Find where the given text appears and provide that cell's center as [x, y] coordinate. 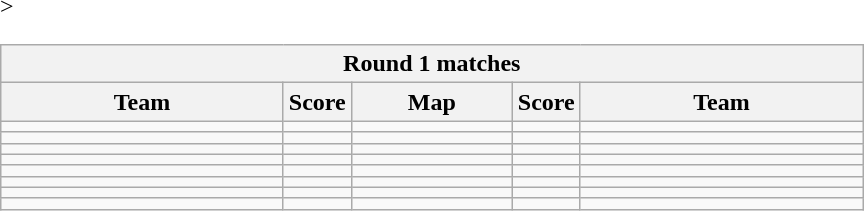
Round 1 matches [432, 64]
Map [432, 102]
